Search for the cell housing the specified text and yield its [x, y] center coordinate. 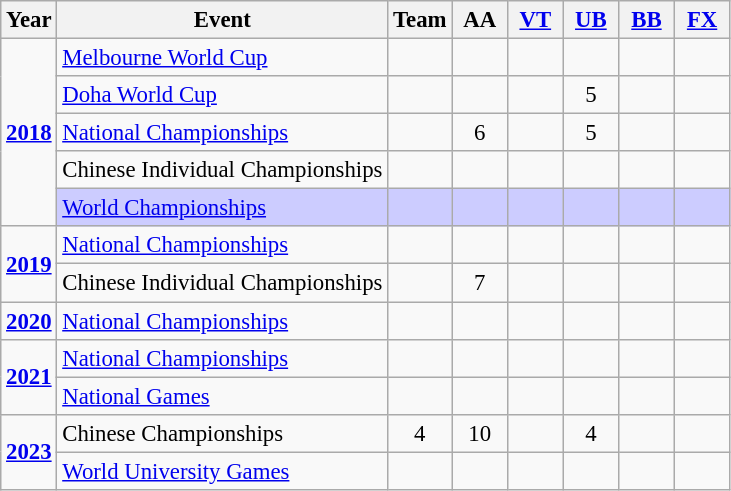
2020 [29, 321]
Team [420, 20]
2018 [29, 133]
2023 [29, 452]
2021 [29, 376]
VT [535, 20]
10 [480, 433]
Chinese Championships [222, 433]
2019 [29, 264]
UB [591, 20]
BB [647, 20]
6 [480, 133]
National Games [222, 396]
Melbourne World Cup [222, 58]
Event [222, 20]
Doha World Cup [222, 95]
7 [480, 283]
FX [702, 20]
Year [29, 20]
AA [480, 20]
World University Games [222, 471]
World Championships [222, 208]
